Locate the cell with the specified text and output its (X, Y) center coordinate. 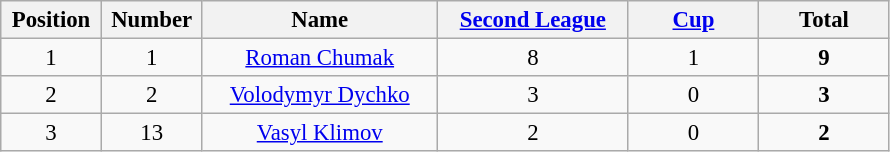
Cup (694, 20)
13 (152, 133)
Name (320, 20)
Vasyl Klimov (320, 133)
Position (52, 20)
Number (152, 20)
Second League (534, 20)
Volodymyr Dychko (320, 95)
Total (824, 20)
Roman Chumak (320, 58)
8 (534, 58)
9 (824, 58)
